Return the [X, Y] coordinate for the center point of the cell that contains the specified text.  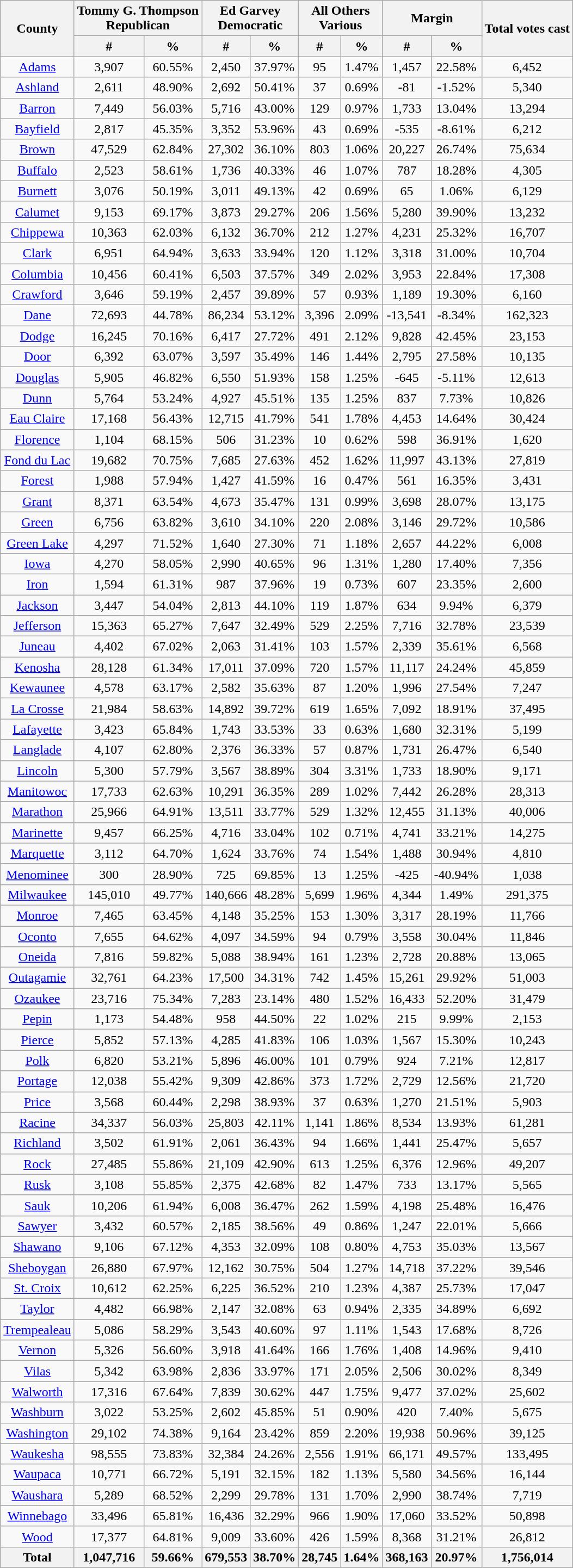
Pepin [37, 1019]
13,511 [226, 812]
Polk [37, 1061]
82 [320, 1185]
39.72% [274, 709]
3,873 [226, 212]
16,245 [109, 336]
166 [320, 1350]
1.65% [361, 709]
50.96% [456, 1433]
1.91% [361, 1454]
2,728 [407, 957]
18.28% [456, 170]
56.43% [172, 419]
12.56% [456, 1081]
1,567 [407, 1040]
34.59% [274, 936]
787 [407, 170]
42 [320, 191]
69.85% [274, 874]
Brown [37, 150]
2,556 [320, 1454]
8,349 [527, 1371]
Manitowoc [37, 791]
3,317 [407, 915]
1,247 [407, 1226]
0.62% [361, 439]
Marathon [37, 812]
50.41% [274, 88]
4,231 [407, 232]
7,655 [109, 936]
39.90% [456, 212]
119 [320, 605]
2,299 [226, 1495]
5,191 [226, 1474]
2,375 [226, 1185]
9.94% [456, 605]
1.86% [361, 1123]
7,465 [109, 915]
64.70% [172, 853]
75,634 [527, 150]
20,227 [407, 150]
66.72% [172, 1474]
102 [320, 833]
Milwaukee [37, 895]
13,175 [527, 501]
16.35% [456, 481]
36.47% [274, 1205]
60.44% [172, 1102]
61.31% [172, 584]
10,826 [527, 398]
Burnett [37, 191]
140,666 [226, 895]
9,009 [226, 1536]
958 [226, 1019]
44.22% [456, 543]
55.85% [172, 1185]
32.09% [274, 1247]
1.90% [361, 1516]
6,820 [109, 1061]
2.09% [361, 315]
634 [407, 605]
5,675 [527, 1412]
2,692 [226, 88]
22.01% [456, 1226]
63.82% [172, 522]
Marinette [37, 833]
2.25% [361, 626]
21,984 [109, 709]
1,047,716 [109, 1557]
66.25% [172, 833]
-535 [407, 129]
36.52% [274, 1288]
161 [320, 957]
95 [320, 67]
28,128 [109, 667]
1.72% [361, 1081]
17,733 [109, 791]
5,896 [226, 1061]
146 [320, 357]
33,496 [109, 1516]
742 [320, 978]
27,302 [226, 150]
0.93% [361, 295]
Ed GarveyDemocratic [250, 18]
613 [320, 1164]
5,300 [109, 771]
4,482 [109, 1309]
Douglas [37, 377]
57.13% [172, 1040]
74.38% [172, 1433]
37.02% [456, 1392]
33.76% [274, 853]
38.56% [274, 1226]
17,308 [527, 274]
27.30% [274, 543]
5,565 [527, 1185]
22.58% [456, 67]
50.19% [172, 191]
4,402 [109, 647]
59.66% [172, 1557]
9,410 [527, 1350]
4,453 [407, 419]
607 [407, 584]
987 [226, 584]
4,353 [226, 1247]
2,817 [109, 129]
6,568 [527, 647]
1,488 [407, 853]
27.72% [274, 336]
2.05% [361, 1371]
11,766 [527, 915]
-40.94% [456, 874]
Columbia [37, 274]
1,270 [407, 1102]
19,938 [407, 1433]
1,624 [226, 853]
3,108 [109, 1185]
1,756,014 [527, 1557]
3,447 [109, 605]
14,275 [527, 833]
42.86% [274, 1081]
68.52% [172, 1495]
541 [320, 419]
Fond du Lac [37, 460]
31.13% [456, 812]
3,076 [109, 191]
20.97% [456, 1557]
Oconto [37, 936]
5,199 [527, 729]
2,450 [226, 67]
30,424 [527, 419]
4,753 [407, 1247]
33.53% [274, 729]
27.54% [456, 688]
3,646 [109, 295]
561 [407, 481]
36.43% [274, 1143]
2,339 [407, 647]
10 [320, 439]
57.94% [172, 481]
37.09% [274, 667]
16,436 [226, 1516]
10,243 [527, 1040]
28.19% [456, 915]
1,441 [407, 1143]
49,207 [527, 1164]
Total [37, 1557]
4,578 [109, 688]
53.25% [172, 1412]
71 [320, 543]
9,457 [109, 833]
11,117 [407, 667]
2.20% [361, 1433]
9,164 [226, 1433]
3,011 [226, 191]
14,718 [407, 1268]
41.64% [274, 1350]
133,495 [527, 1454]
47,529 [109, 150]
0.80% [361, 1247]
6,692 [527, 1309]
37.96% [274, 584]
24.24% [456, 667]
16,707 [527, 232]
153 [320, 915]
33.04% [274, 833]
2,523 [109, 170]
33.97% [274, 1371]
8,371 [109, 501]
37,495 [527, 709]
5,326 [109, 1350]
129 [320, 108]
Waupaca [37, 1474]
108 [320, 1247]
67.64% [172, 1392]
6,225 [226, 1288]
32.15% [274, 1474]
-425 [407, 874]
39.89% [274, 295]
1,988 [109, 481]
3,423 [109, 729]
23,539 [527, 626]
Buffalo [37, 170]
12,455 [407, 812]
7,092 [407, 709]
262 [320, 1205]
35.61% [456, 647]
Total votes cast [527, 28]
8,726 [527, 1330]
162,323 [527, 315]
Price [37, 1102]
18.91% [456, 709]
1.32% [361, 812]
13,294 [527, 108]
212 [320, 232]
Waushara [37, 1495]
0.47% [361, 481]
25.32% [456, 232]
725 [226, 874]
41.79% [274, 419]
60.57% [172, 1226]
720 [320, 667]
10,456 [109, 274]
9,171 [527, 771]
35.63% [274, 688]
9.99% [456, 1019]
Chippewa [37, 232]
10,771 [109, 1474]
25.47% [456, 1143]
40.65% [274, 563]
36.91% [456, 439]
42.45% [456, 336]
3,543 [226, 1330]
44.10% [274, 605]
13,567 [527, 1247]
22.84% [456, 274]
4,198 [407, 1205]
0.73% [361, 584]
0.97% [361, 108]
Sauk [37, 1205]
5,340 [527, 88]
61,281 [527, 1123]
1,408 [407, 1350]
38.74% [456, 1495]
31.21% [456, 1536]
42.11% [274, 1123]
Marquette [37, 853]
2,611 [109, 88]
3,918 [226, 1350]
38.89% [274, 771]
36.35% [274, 791]
23.35% [456, 584]
40,006 [527, 812]
2,813 [226, 605]
70.75% [172, 460]
13,232 [527, 212]
Iron [37, 584]
6,503 [226, 274]
La Crosse [37, 709]
924 [407, 1061]
St. Croix [37, 1288]
71.52% [172, 543]
33.77% [274, 812]
4,741 [407, 833]
1,996 [407, 688]
1,736 [226, 170]
2,729 [407, 1081]
103 [320, 647]
46 [320, 170]
Lafayette [37, 729]
33.21% [456, 833]
33.52% [456, 1516]
28,745 [320, 1557]
21,720 [527, 1081]
Washington [37, 1433]
Dunn [37, 398]
9,309 [226, 1081]
30.75% [274, 1268]
2,063 [226, 647]
8,534 [407, 1123]
52.20% [456, 999]
12,162 [226, 1268]
491 [320, 336]
5,666 [527, 1226]
5,657 [527, 1143]
43 [320, 129]
54.48% [172, 1019]
304 [320, 771]
36.70% [274, 232]
63.17% [172, 688]
15,363 [109, 626]
Rusk [37, 1185]
29.27% [274, 212]
27,819 [527, 460]
2,376 [226, 750]
3,633 [226, 253]
64.62% [172, 936]
31,479 [527, 999]
34.10% [274, 522]
98,555 [109, 1454]
1.11% [361, 1330]
6,392 [109, 357]
54.04% [172, 605]
5,905 [109, 377]
34.89% [456, 1309]
426 [320, 1536]
4,810 [527, 853]
12,038 [109, 1081]
Richland [37, 1143]
16 [320, 481]
34.56% [456, 1474]
2,582 [226, 688]
43.00% [274, 108]
1,594 [109, 584]
Sheboygan [37, 1268]
45.85% [274, 1412]
Winnebago [37, 1516]
13,065 [527, 957]
3,610 [226, 522]
5,289 [109, 1495]
26,812 [527, 1536]
28.90% [172, 874]
73.83% [172, 1454]
County [37, 28]
4,297 [109, 543]
32.08% [274, 1309]
26.74% [456, 150]
3,432 [109, 1226]
22 [320, 1019]
3,112 [109, 853]
1.75% [361, 1392]
6,379 [527, 605]
Iowa [37, 563]
2,185 [226, 1226]
17,316 [109, 1392]
12,715 [226, 419]
17,011 [226, 667]
25,602 [527, 1392]
7,442 [407, 791]
5,342 [109, 1371]
64.91% [172, 812]
1.70% [361, 1495]
39,125 [527, 1433]
63 [320, 1309]
30.04% [456, 936]
9,828 [407, 336]
17,060 [407, 1516]
16,476 [527, 1205]
733 [407, 1185]
1,038 [527, 874]
63.07% [172, 357]
2,657 [407, 543]
23.42% [274, 1433]
53.96% [274, 129]
-1.52% [456, 88]
58.61% [172, 170]
26.28% [456, 791]
33.94% [274, 253]
Bayfield [37, 129]
17,047 [527, 1288]
4,305 [527, 170]
13.17% [456, 1185]
1.30% [361, 915]
3,597 [226, 357]
53.12% [274, 315]
42.90% [274, 1164]
27.63% [274, 460]
17.40% [456, 563]
13 [320, 874]
5,086 [109, 1330]
39,546 [527, 1268]
6,550 [226, 377]
1.49% [456, 895]
17,168 [109, 419]
55.42% [172, 1081]
2,335 [407, 1309]
1,743 [226, 729]
59.19% [172, 295]
1.64% [361, 1557]
6,129 [527, 191]
32,384 [226, 1454]
Calumet [37, 212]
4,927 [226, 398]
2,602 [226, 1412]
7,647 [226, 626]
20.88% [456, 957]
58.63% [172, 709]
60.55% [172, 67]
Green [37, 522]
30.62% [274, 1392]
33.60% [274, 1536]
34,337 [109, 1123]
Racine [37, 1123]
13.93% [456, 1123]
210 [320, 1288]
14.96% [456, 1350]
4,716 [226, 833]
1.31% [361, 563]
Dodge [37, 336]
3,022 [109, 1412]
4,387 [407, 1288]
7,716 [407, 626]
3.31% [361, 771]
51,003 [527, 978]
-5.11% [456, 377]
43.13% [456, 460]
4,097 [226, 936]
25.48% [456, 1205]
40.60% [274, 1330]
3,567 [226, 771]
Shawano [37, 1247]
38.94% [274, 957]
56.60% [172, 1350]
Door [37, 357]
1.78% [361, 419]
10,291 [226, 791]
1,457 [407, 67]
480 [320, 999]
7,839 [226, 1392]
6,376 [407, 1164]
32.31% [456, 729]
Crawford [37, 295]
14.64% [456, 419]
452 [320, 460]
803 [320, 150]
220 [320, 522]
7.21% [456, 1061]
31.41% [274, 647]
75.34% [172, 999]
63.54% [172, 501]
1.07% [361, 170]
34.31% [274, 978]
1.62% [361, 460]
97 [320, 1330]
Oneida [37, 957]
2,600 [527, 584]
7,247 [527, 688]
49 [320, 1226]
4,270 [109, 563]
19,682 [109, 460]
32.49% [274, 626]
1.96% [361, 895]
27,485 [109, 1164]
10,612 [109, 1288]
2.02% [361, 274]
1.76% [361, 1350]
62.80% [172, 750]
5,716 [226, 108]
101 [320, 1061]
1,189 [407, 295]
25,966 [109, 812]
64.23% [172, 978]
-8.61% [456, 129]
23.14% [274, 999]
19 [320, 584]
44.78% [172, 315]
16,144 [527, 1474]
2,061 [226, 1143]
67.97% [172, 1268]
-13,541 [407, 315]
1.45% [361, 978]
50,898 [527, 1516]
619 [320, 709]
64.94% [172, 253]
12.96% [456, 1164]
86,234 [226, 315]
106 [320, 1040]
21.51% [456, 1102]
61.94% [172, 1205]
4,344 [407, 895]
46.00% [274, 1061]
6,951 [109, 253]
12,817 [527, 1061]
1,640 [226, 543]
Taylor [37, 1309]
27.58% [456, 357]
23,153 [527, 336]
2,147 [226, 1309]
53.21% [172, 1061]
33 [320, 729]
6,417 [226, 336]
65.27% [172, 626]
9,477 [407, 1392]
42.68% [274, 1185]
61.34% [172, 667]
51 [320, 1412]
Adams [37, 67]
966 [320, 1516]
45.51% [274, 398]
6,212 [527, 129]
87 [320, 688]
30.02% [456, 1371]
96 [320, 563]
Grant [37, 501]
17.68% [456, 1330]
Vilas [37, 1371]
3,318 [407, 253]
61.91% [172, 1143]
859 [320, 1433]
48.90% [172, 88]
Outagamie [37, 978]
62.03% [172, 232]
0.90% [361, 1412]
Forest [37, 481]
1,620 [527, 439]
Walworth [37, 1392]
10,135 [527, 357]
32,761 [109, 978]
Langlade [37, 750]
5,088 [226, 957]
Wood [37, 1536]
1,543 [407, 1330]
158 [320, 377]
Rock [37, 1164]
Clark [37, 253]
15.30% [456, 1040]
1.13% [361, 1474]
7.40% [456, 1412]
Tommy G. ThompsonRepublican [138, 18]
1.12% [361, 253]
1.18% [361, 543]
4,673 [226, 501]
368,163 [407, 1557]
17,377 [109, 1536]
Portage [37, 1081]
Jackson [37, 605]
0.87% [361, 750]
29.92% [456, 978]
Waukesha [37, 1454]
4,285 [226, 1040]
49.77% [172, 895]
11,997 [407, 460]
3,953 [407, 274]
373 [320, 1081]
72,693 [109, 315]
2.08% [361, 522]
49.57% [456, 1454]
1,427 [226, 481]
10,704 [527, 253]
3,698 [407, 501]
65 [407, 191]
Sawyer [37, 1226]
38.93% [274, 1102]
3,396 [320, 315]
36.33% [274, 750]
1.87% [361, 605]
69.17% [172, 212]
6,132 [226, 232]
1.56% [361, 212]
Washburn [37, 1412]
-81 [407, 88]
Florence [37, 439]
2,457 [226, 295]
24.26% [274, 1454]
1.03% [361, 1040]
38.70% [274, 1557]
5,699 [320, 895]
4,107 [109, 750]
1.52% [361, 999]
300 [109, 874]
58.29% [172, 1330]
Juneau [37, 647]
447 [320, 1392]
65.81% [172, 1516]
63.45% [172, 915]
171 [320, 1371]
6,756 [109, 522]
62.63% [172, 791]
1.44% [361, 357]
32.29% [274, 1516]
41.59% [274, 481]
64.81% [172, 1536]
6,160 [527, 295]
0.71% [361, 833]
28.07% [456, 501]
66,171 [407, 1454]
29.78% [274, 1495]
1,104 [109, 439]
1.20% [361, 688]
16,433 [407, 999]
2,298 [226, 1102]
46.82% [172, 377]
3,558 [407, 936]
74 [320, 853]
9,153 [109, 212]
Eau Claire [37, 419]
Ozaukee [37, 999]
5,764 [109, 398]
7,719 [527, 1495]
62.25% [172, 1288]
23,716 [109, 999]
14,892 [226, 709]
12,613 [527, 377]
37.57% [274, 274]
44.50% [274, 1019]
120 [320, 253]
19.30% [456, 295]
3,146 [407, 522]
135 [320, 398]
10,586 [527, 522]
5,903 [527, 1102]
36.10% [274, 150]
37.22% [456, 1268]
32.78% [456, 626]
70.16% [172, 336]
0.99% [361, 501]
Monroe [37, 915]
Barron [37, 108]
420 [407, 1412]
289 [320, 791]
59.82% [172, 957]
13.04% [456, 108]
26.47% [456, 750]
60.41% [172, 274]
26,880 [109, 1268]
-645 [407, 377]
504 [320, 1268]
18.90% [456, 771]
7.73% [456, 398]
679,553 [226, 1557]
Jefferson [37, 626]
57.79% [172, 771]
2,795 [407, 357]
29,102 [109, 1433]
206 [320, 212]
-8.34% [456, 315]
0.86% [361, 1226]
1,141 [320, 1123]
Ashland [37, 88]
0.94% [361, 1309]
Kenosha [37, 667]
1.54% [361, 853]
35.47% [274, 501]
63.98% [172, 1371]
5,280 [407, 212]
3,431 [527, 481]
2,506 [407, 1371]
7,685 [226, 460]
11,846 [527, 936]
1,280 [407, 563]
25.73% [456, 1288]
66.98% [172, 1309]
55.86% [172, 1164]
37.97% [274, 67]
Dane [37, 315]
All OthersVarious [341, 18]
31.23% [274, 439]
182 [320, 1474]
62.84% [172, 150]
506 [226, 439]
291,375 [527, 895]
58.05% [172, 563]
145,010 [109, 895]
15,261 [407, 978]
67.12% [172, 1247]
349 [320, 274]
21,109 [226, 1164]
Vernon [37, 1350]
28,313 [527, 791]
48.28% [274, 895]
6,452 [527, 67]
7,816 [109, 957]
7,283 [226, 999]
1,731 [407, 750]
29.72% [456, 522]
3,907 [109, 67]
Kewaunee [37, 688]
837 [407, 398]
8,368 [407, 1536]
7,356 [527, 563]
51.93% [274, 377]
40.33% [274, 170]
1,680 [407, 729]
53.24% [172, 398]
5,852 [109, 1040]
215 [407, 1019]
35.03% [456, 1247]
17,500 [226, 978]
45,859 [527, 667]
41.83% [274, 1040]
3,352 [226, 129]
49.13% [274, 191]
1,173 [109, 1019]
10,206 [109, 1205]
25,803 [226, 1123]
68.15% [172, 439]
Lincoln [37, 771]
5,580 [407, 1474]
2,836 [226, 1371]
31.00% [456, 253]
67.02% [172, 647]
9,106 [109, 1247]
10,363 [109, 232]
Trempealeau [37, 1330]
35.25% [274, 915]
7,449 [109, 108]
3,568 [109, 1102]
598 [407, 439]
2.12% [361, 336]
35.49% [274, 357]
4,148 [226, 915]
30.94% [456, 853]
1.66% [361, 1143]
Green Lake [37, 543]
3,502 [109, 1143]
6,540 [527, 750]
Pierce [37, 1040]
65.84% [172, 729]
Margin [432, 18]
45.35% [172, 129]
2,153 [527, 1019]
Menominee [37, 874]
